Locate the cell with the specified text and output its (x, y) center coordinate. 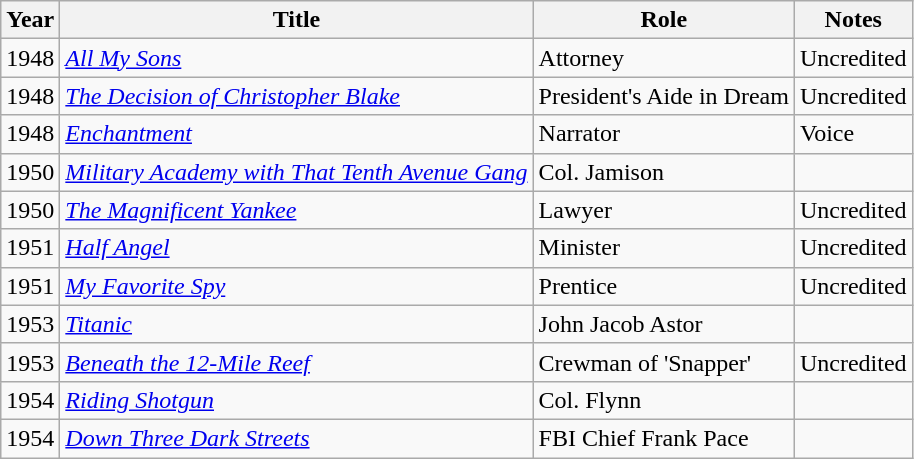
The Decision of Christopher Blake (296, 96)
Beneath the 12-Mile Reef (296, 362)
FBI Chief Frank Pace (664, 438)
Riding Shotgun (296, 400)
Col. Flynn (664, 400)
Half Angel (296, 248)
All My Sons (296, 58)
Role (664, 20)
Narrator (664, 134)
Minister (664, 248)
Prentice (664, 286)
John Jacob Astor (664, 324)
Down Three Dark Streets (296, 438)
The Magnificent Yankee (296, 210)
Notes (853, 20)
Voice (853, 134)
Attorney (664, 58)
Title (296, 20)
Crewman of 'Snapper' (664, 362)
Enchantment (296, 134)
Lawyer (664, 210)
President's Aide in Dream (664, 96)
Military Academy with That Tenth Avenue Gang (296, 172)
Titanic (296, 324)
My Favorite Spy (296, 286)
Col. Jamison (664, 172)
Year (30, 20)
